Detect which cell encompasses the target text, then output its (X, Y) center coordinate. 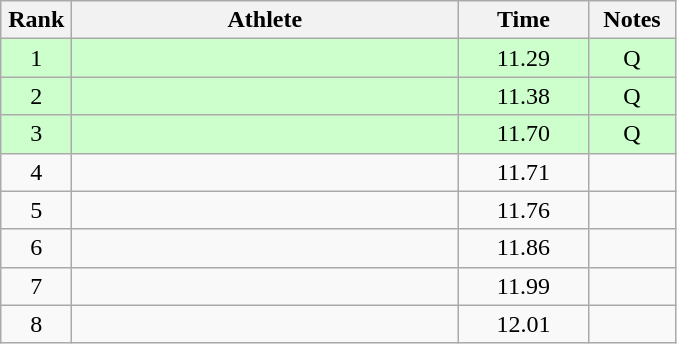
11.76 (524, 210)
12.01 (524, 324)
11.38 (524, 96)
4 (36, 172)
6 (36, 248)
11.70 (524, 134)
5 (36, 210)
Athlete (265, 20)
11.29 (524, 58)
Rank (36, 20)
11.71 (524, 172)
11.86 (524, 248)
2 (36, 96)
3 (36, 134)
Notes (632, 20)
Time (524, 20)
8 (36, 324)
1 (36, 58)
7 (36, 286)
11.99 (524, 286)
